Detect which cell encompasses the target text, then output its (x, y) center coordinate. 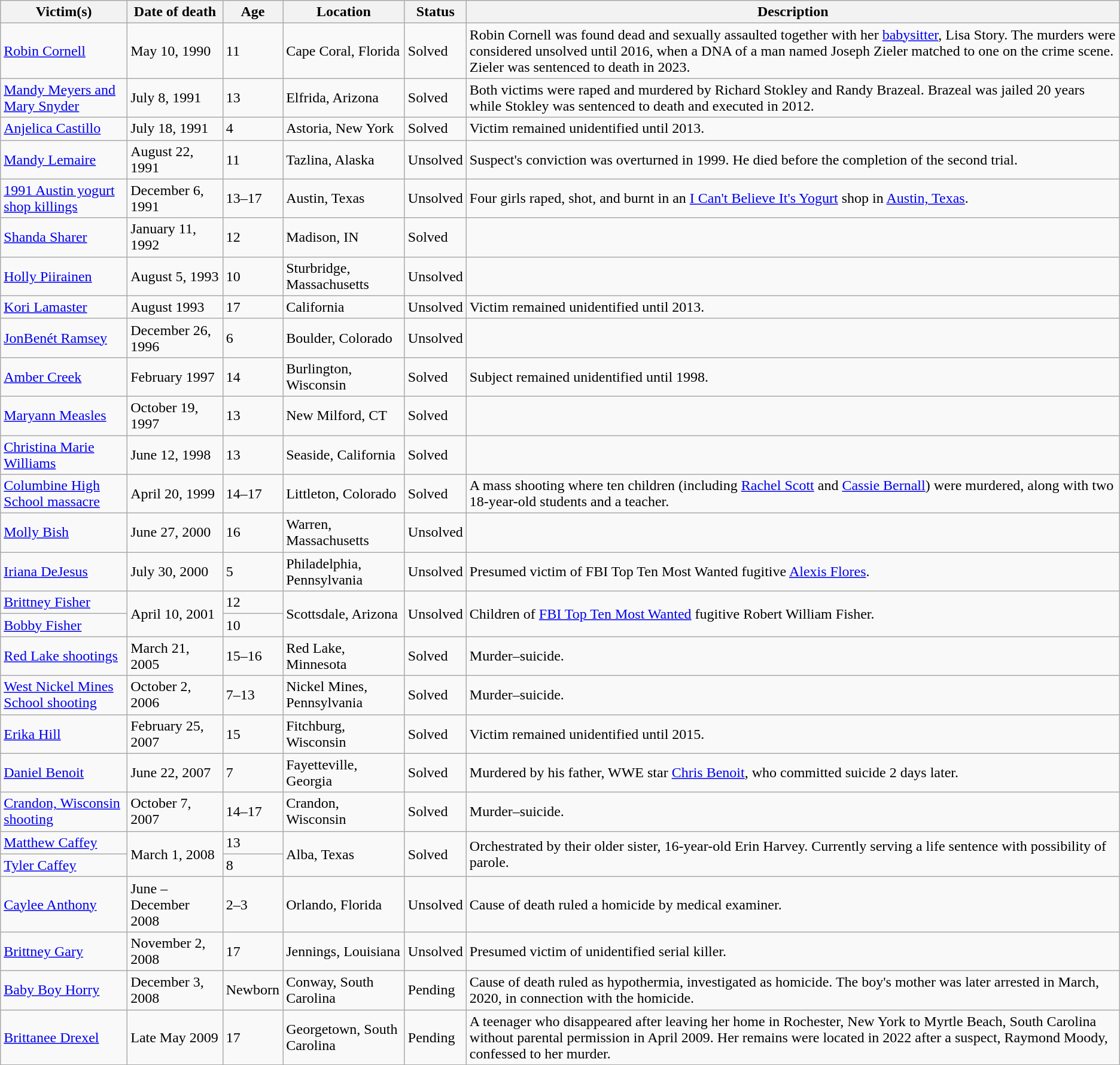
2–3 (252, 904)
Maryann Measles (64, 415)
June 22, 2007 (175, 773)
October 2, 2006 (175, 695)
October 7, 2007 (175, 811)
Victim(s) (64, 12)
Cause of death ruled a homicide by medical examiner. (793, 904)
June – December 2008 (175, 904)
Molly Bish (64, 532)
A mass shooting where ten children (including Rachel Scott and Cassie Bernall) were murdered, along with two 18-year-old students and a teacher. (793, 494)
Presumed victim of FBI Top Ten Most Wanted fugitive Alexis Flores. (793, 572)
Boulder, Colorado (344, 337)
8 (252, 865)
Orchestrated by their older sister, 16-year-old Erin Harvey. Currently serving a life sentence with possibility of parole. (793, 854)
Seaside, California (344, 455)
West Nickel Mines School shooting (64, 695)
Alba, Texas (344, 854)
Red Lake, Minnesota (344, 656)
Matthew Caffey (64, 842)
15–16 (252, 656)
13–17 (252, 199)
Bobby Fisher (64, 625)
Littleton, Colorado (344, 494)
Brittanee Drexel (64, 1037)
Jennings, Louisiana (344, 951)
Daniel Benoit (64, 773)
6 (252, 337)
Christina Marie Williams (64, 455)
June 27, 2000 (175, 532)
August 5, 1993 (175, 276)
Holly Piirainen (64, 276)
Fayetteville, Georgia (344, 773)
Presumed victim of unidentified serial killer. (793, 951)
Cape Coral, Florida (344, 51)
Warren, Massachusetts (344, 532)
Mandy Lemaire (64, 159)
Astoria, New York (344, 129)
April 20, 1999 (175, 494)
February 25, 2007 (175, 734)
July 30, 2000 (175, 572)
Baby Boy Horry (64, 990)
Brittney Fisher (64, 603)
Tazlina, Alaska (344, 159)
Burlington, Wisconsin (344, 377)
Cause of death ruled as hypothermia, investigated as homicide. The boy's mother was later arrested in March, 2020, in connection with the homicide. (793, 990)
Late May 2009 (175, 1037)
December 26, 1996 (175, 337)
Crandon, Wisconsin (344, 811)
Shanda Sharer (64, 237)
15 (252, 734)
Scottsdale, Arizona (344, 614)
14 (252, 377)
Location (344, 12)
1991 Austin yogurt shop killings (64, 199)
Brittney Gary (64, 951)
Madison, IN (344, 237)
Iriana DeJesus (64, 572)
May 10, 1990 (175, 51)
Elfrida, Arizona (344, 98)
December 6, 1991 (175, 199)
New Milford, CT (344, 415)
December 3, 2008 (175, 990)
Newborn (252, 990)
Columbine High School massacre (64, 494)
Murdered by his father, WWE star Chris Benoit, who committed suicide 2 days later. (793, 773)
Amber Creek (64, 377)
June 12, 1998 (175, 455)
Kori Lamaster (64, 307)
Children of FBI Top Ten Most Wanted fugitive Robert William Fisher. (793, 614)
Age (252, 12)
Robin Cornell (64, 51)
Tyler Caffey (64, 865)
Conway, South Carolina (344, 990)
March 21, 2005 (175, 656)
Erika Hill (64, 734)
16 (252, 532)
February 1997 (175, 377)
Crandon, Wisconsin shooting (64, 811)
Subject remained unidentified until 1998. (793, 377)
Status (436, 12)
Philadelphia, Pennsylvania (344, 572)
August 1993 (175, 307)
April 10, 2001 (175, 614)
March 1, 2008 (175, 854)
Caylee Anthony (64, 904)
Fitchburg, Wisconsin (344, 734)
Red Lake shootings (64, 656)
Description (793, 12)
Date of death (175, 12)
Mandy Meyers and Mary Snyder (64, 98)
Four girls raped, shot, and burnt in an I Can't Believe It's Yogurt shop in Austin, Texas. (793, 199)
7 (252, 773)
4 (252, 129)
Anjelica Castillo (64, 129)
California (344, 307)
Sturbridge, Massachusetts (344, 276)
5 (252, 572)
JonBenét Ramsey (64, 337)
July 18, 1991 (175, 129)
7–13 (252, 695)
July 8, 1991 (175, 98)
Georgetown, South Carolina (344, 1037)
October 19, 1997 (175, 415)
Orlando, Florida (344, 904)
Victim remained unidentified until 2015. (793, 734)
August 22, 1991 (175, 159)
January 11, 1992 (175, 237)
Austin, Texas (344, 199)
Nickel Mines, Pennsylvania (344, 695)
November 2, 2008 (175, 951)
Suspect's conviction was overturned in 1999. He died before the completion of the second trial. (793, 159)
